Locate the cell with the specified text and output its [x, y] center coordinate. 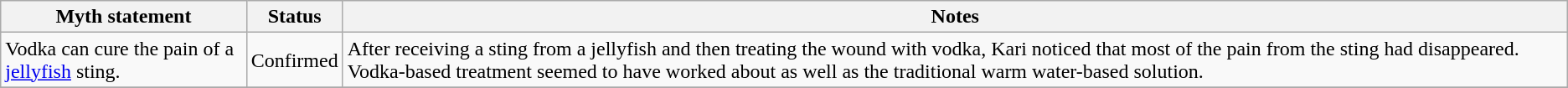
Status [295, 17]
Confirmed [295, 60]
Notes [955, 17]
Myth statement [124, 17]
Vodka can cure the pain of a jellyfish sting. [124, 60]
